Capture the cell that displays the provided text and extract its (x, y) central coordinate. 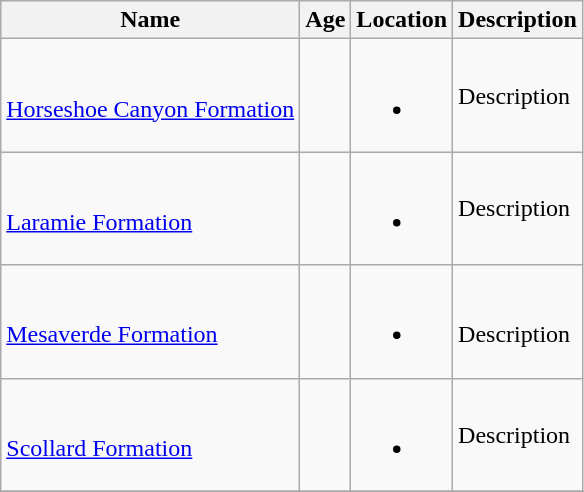
Name (150, 20)
Location (402, 20)
Horseshoe Canyon Formation (150, 96)
Laramie Formation (150, 208)
Mesaverde Formation (150, 322)
Age (326, 20)
Scollard Formation (150, 434)
